Locate the cell with the specified text and output its [x, y] center coordinate. 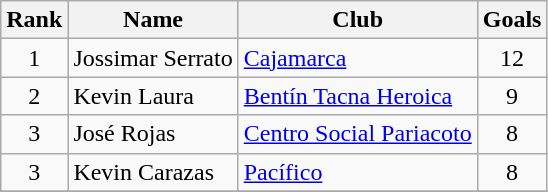
Centro Social Pariacoto [358, 134]
1 [34, 58]
Pacífico [358, 172]
Kevin Laura [153, 96]
Club [358, 20]
9 [512, 96]
Name [153, 20]
Kevin Carazas [153, 172]
Rank [34, 20]
José Rojas [153, 134]
Jossimar Serrato [153, 58]
Goals [512, 20]
Bentín Tacna Heroica [358, 96]
Cajamarca [358, 58]
2 [34, 96]
12 [512, 58]
